Search for the cell housing the specified text and yield its (X, Y) center coordinate. 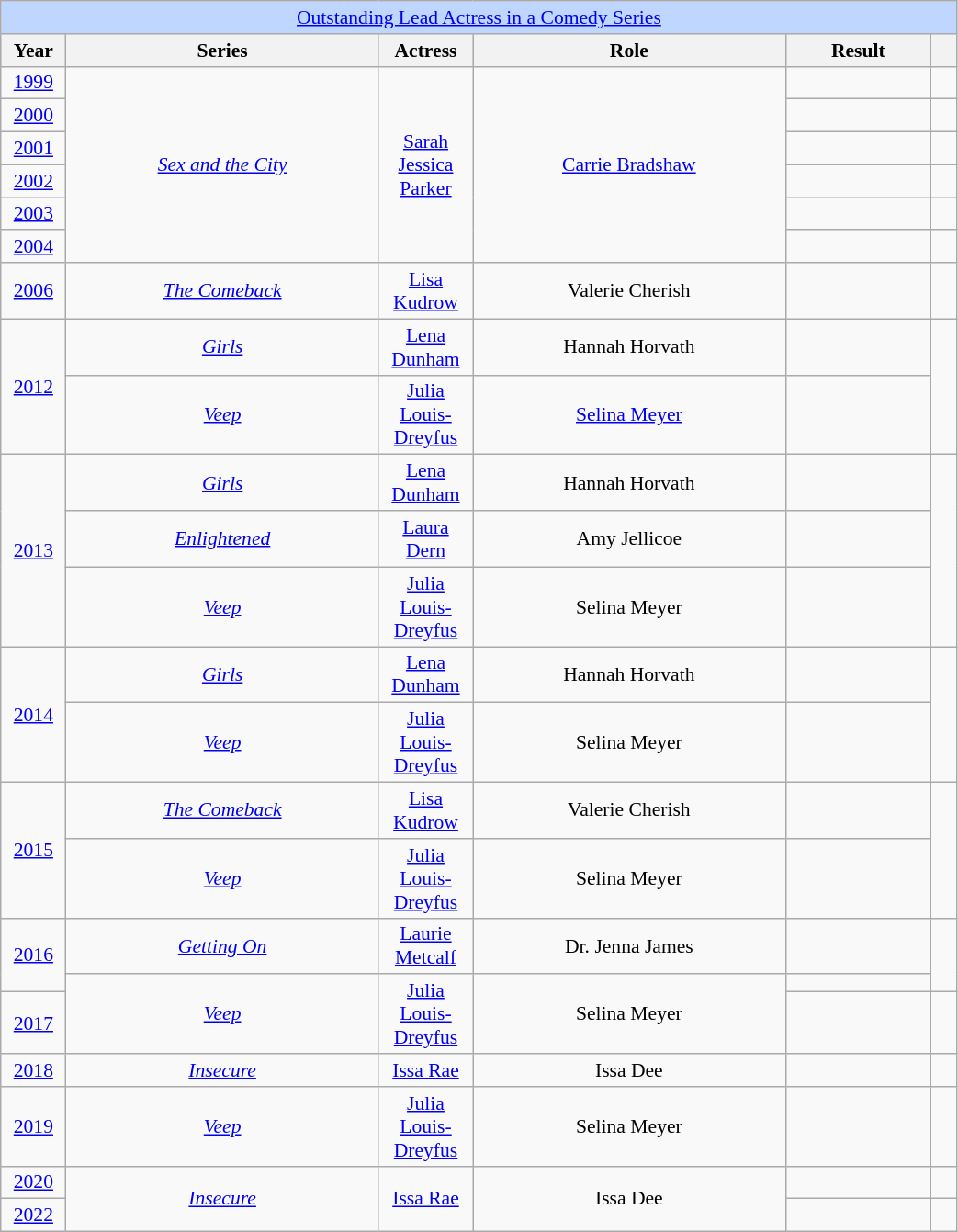
Enlightened (222, 538)
2022 (33, 1215)
Sarah Jessica Parker (425, 164)
Laurie Metcalf (425, 946)
2012 (33, 387)
2015 (33, 851)
Year (33, 51)
Amy Jellicoe (629, 538)
Result (858, 51)
Laura Dern (425, 538)
2000 (33, 116)
Getting On (222, 946)
2002 (33, 181)
2001 (33, 149)
1999 (33, 83)
2004 (33, 247)
2014 (33, 715)
2016 (33, 955)
2017 (33, 1023)
Role (629, 51)
2020 (33, 1182)
2019 (33, 1126)
2013 (33, 551)
2018 (33, 1070)
Outstanding Lead Actress in a Comedy Series (479, 17)
2003 (33, 214)
2006 (33, 290)
Dr. Jenna James (629, 946)
Actress (425, 51)
Carrie Bradshaw (629, 164)
Series (222, 51)
Sex and the City (222, 164)
